Locate the cell with the specified text and output its (x, y) center coordinate. 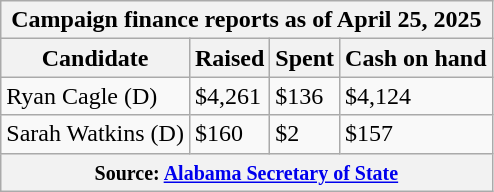
Candidate (96, 58)
$2 (305, 134)
Sarah Watkins (D) (96, 134)
$136 (305, 96)
$4,124 (416, 96)
Spent (305, 58)
$157 (416, 134)
$4,261 (229, 96)
Ryan Cagle (D) (96, 96)
$160 (229, 134)
Cash on hand (416, 58)
Source: Alabama Secretary of State (246, 172)
Campaign finance reports as of April 25, 2025 (246, 20)
Raised (229, 58)
